For the text-containing cell, return its midpoint in (x, y) coordinate format. 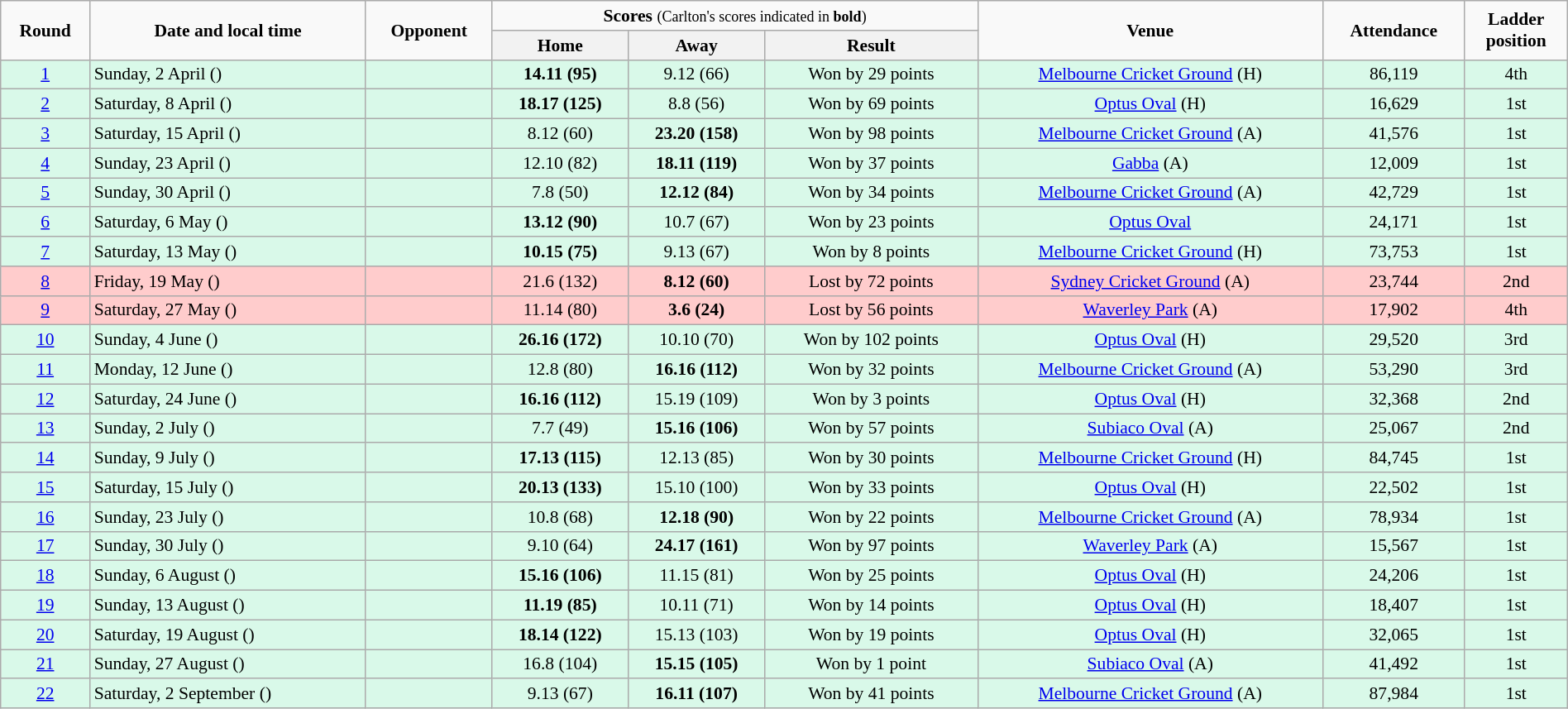
Won by 3 points (872, 399)
9.12 (66) (696, 74)
Attendance (1394, 30)
11 (45, 370)
12.12 (84) (696, 193)
Gabba (A) (1150, 163)
Friday, 19 May () (228, 281)
Won by 41 points (872, 694)
15.19 (109) (696, 399)
Lost by 72 points (872, 281)
23,744 (1394, 281)
20 (45, 635)
11.15 (81) (696, 576)
Won by 57 points (872, 429)
18.11 (119) (696, 163)
Saturday, 8 April () (228, 104)
Monday, 12 June () (228, 370)
Won by 32 points (872, 370)
23.20 (158) (696, 134)
Sunday, 23 April () (228, 163)
14 (45, 458)
Lost by 56 points (872, 310)
Scores (Carlton's scores indicated in bold) (734, 16)
20.13 (133) (561, 487)
17 (45, 546)
24.17 (161) (696, 546)
73,753 (1394, 252)
24,171 (1394, 223)
Won by 98 points (872, 134)
2 (45, 104)
8 (45, 281)
3.6 (24) (696, 310)
13 (45, 429)
12.10 (82) (561, 163)
11.19 (85) (561, 606)
13.12 (90) (561, 223)
86,119 (1394, 74)
Away (696, 46)
Won by 1 point (872, 664)
87,984 (1394, 694)
Sunday, 4 June () (228, 340)
7 (45, 252)
Sydney Cricket Ground (A) (1150, 281)
8.8 (56) (696, 104)
21 (45, 664)
18.17 (125) (561, 104)
16.8 (104) (561, 664)
Sunday, 2 April () (228, 74)
10.10 (70) (696, 340)
10.8 (68) (561, 517)
Ladderposition (1516, 30)
Sunday, 9 July () (228, 458)
Won by 33 points (872, 487)
10 (45, 340)
Won by 34 points (872, 193)
18.14 (122) (561, 635)
Opponent (428, 30)
16,629 (1394, 104)
1 (45, 74)
Saturday, 2 September () (228, 694)
3 (45, 134)
Sunday, 2 July () (228, 429)
Won by 8 points (872, 252)
24,206 (1394, 576)
22 (45, 694)
16.11 (107) (696, 694)
Won by 69 points (872, 104)
9 (45, 310)
Optus Oval (1150, 223)
15.15 (105) (696, 664)
5 (45, 193)
Home (561, 46)
15.13 (103) (696, 635)
12.8 (80) (561, 370)
9.10 (64) (561, 546)
41,492 (1394, 664)
41,576 (1394, 134)
18,407 (1394, 606)
78,934 (1394, 517)
22,502 (1394, 487)
Saturday, 19 August () (228, 635)
Date and local time (228, 30)
42,729 (1394, 193)
26.16 (172) (561, 340)
19 (45, 606)
12.18 (90) (696, 517)
Sunday, 23 July () (228, 517)
10.7 (67) (696, 223)
Saturday, 15 April () (228, 134)
Won by 14 points (872, 606)
15.10 (100) (696, 487)
32,368 (1394, 399)
4 (45, 163)
7.8 (50) (561, 193)
Saturday, 13 May () (228, 252)
25,067 (1394, 429)
Won by 23 points (872, 223)
Won by 29 points (872, 74)
Won by 37 points (872, 163)
21.6 (132) (561, 281)
Won by 102 points (872, 340)
17,902 (1394, 310)
10.15 (75) (561, 252)
53,290 (1394, 370)
11.14 (80) (561, 310)
7.7 (49) (561, 429)
84,745 (1394, 458)
Sunday, 13 August () (228, 606)
14.11 (95) (561, 74)
Saturday, 15 July () (228, 487)
Won by 97 points (872, 546)
Result (872, 46)
16 (45, 517)
17.13 (115) (561, 458)
29,520 (1394, 340)
Saturday, 27 May () (228, 310)
6 (45, 223)
Won by 22 points (872, 517)
Won by 25 points (872, 576)
Sunday, 27 August () (228, 664)
15 (45, 487)
18 (45, 576)
12.13 (85) (696, 458)
Sunday, 30 July () (228, 546)
Sunday, 30 April () (228, 193)
12 (45, 399)
Saturday, 6 May () (228, 223)
Saturday, 24 June () (228, 399)
Won by 30 points (872, 458)
Round (45, 30)
32,065 (1394, 635)
Won by 19 points (872, 635)
10.11 (71) (696, 606)
Venue (1150, 30)
Sunday, 6 August () (228, 576)
12,009 (1394, 163)
15,567 (1394, 546)
